Return (x, y) of the center of cell containing provided text 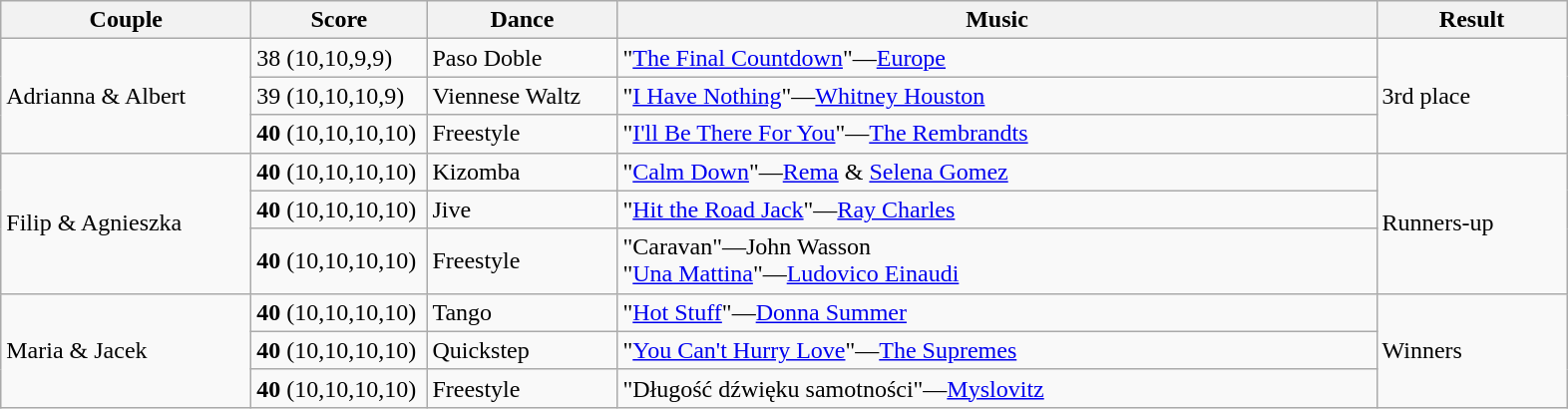
Score (339, 20)
Viennese Waltz (523, 96)
Filip & Agnieszka (126, 223)
38 (10,10,9,9) (339, 58)
Jive (523, 209)
"You Can't Hurry Love"—The Supremes (997, 350)
"I'll Be There For You"—The Rembrandts (997, 134)
"Caravan"—John Wasson "Una Mattina"—Ludovico Einaudi (997, 261)
Kizomba (523, 172)
Dance (523, 20)
Adrianna & Albert (126, 96)
"Hot Stuff"—Donna Summer (997, 312)
"I Have Nothing"—Whitney Houston (997, 96)
Couple (126, 20)
Winners (1472, 350)
"The Final Countdown"—Europe (997, 58)
Runners-up (1472, 223)
Paso Doble (523, 58)
"Calm Down"—Rema & Selena Gomez (997, 172)
Maria & Jacek (126, 350)
3rd place (1472, 96)
Result (1472, 20)
Music (997, 20)
39 (10,10,10,9) (339, 96)
Quickstep (523, 350)
"Długość dźwięku samotności"—Myslovitz (997, 388)
"Hit the Road Jack"—Ray Charles (997, 209)
Tango (523, 312)
